Provide the (x, y) coordinate of the cell's center where the given text is located.  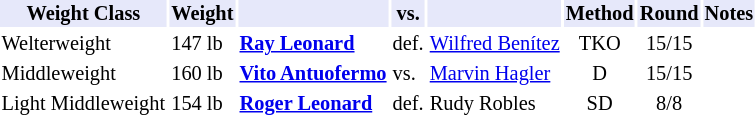
Welterweight (84, 44)
Wilfred Benítez (494, 44)
Marvin Hagler (494, 74)
Middleweight (84, 74)
Vito Antuofermo (313, 74)
Weight (202, 14)
TKO (600, 44)
Weight Class (84, 14)
Notes (729, 14)
160 lb (202, 74)
D (600, 74)
def. (408, 44)
Ray Leonard (313, 44)
Method (600, 14)
147 lb (202, 44)
Round (669, 14)
